Output the (x, y) coordinate of the center of the cell containing the given text.  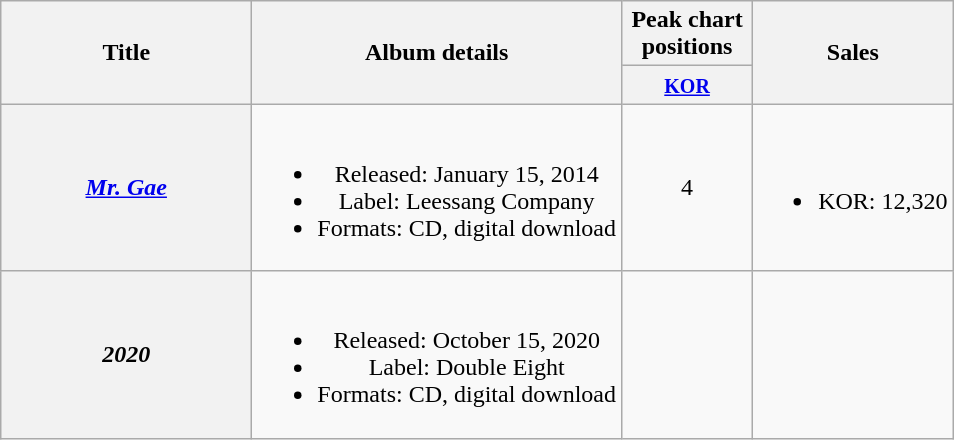
4 (688, 188)
Released: January 15, 2014Label: Leessang CompanyFormats: CD, digital download (437, 188)
Album details (437, 52)
2020 (126, 354)
Peak chart positions (688, 34)
KOR (688, 85)
Title (126, 52)
KOR: 12,320 (853, 188)
Mr. Gae (126, 188)
Sales (853, 52)
Released: October 15, 2020Label: Double EightFormats: CD, digital download (437, 354)
